Pinpoint the cell where the given text exists, returning its [X, Y] midpoint coordinate. 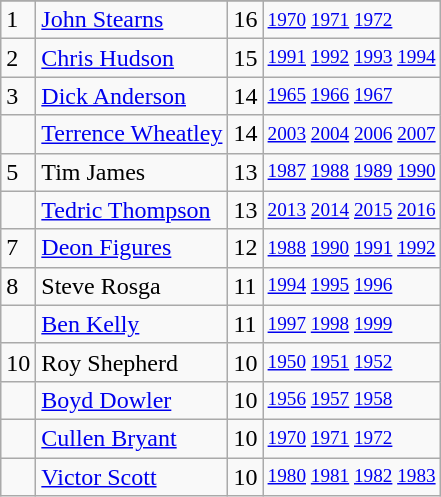
Deon Figures [132, 248]
Ben Kelly [132, 324]
1988 1990 1991 1992 [352, 248]
16 [246, 20]
Terrence Wheatley [132, 134]
Tedric Thompson [132, 210]
5 [18, 172]
3 [18, 96]
2003 2004 2006 2007 [352, 134]
1956 1957 1958 [352, 400]
2013 2014 2015 2016 [352, 210]
1965 1966 1967 [352, 96]
8 [18, 286]
1987 1988 1989 1990 [352, 172]
7 [18, 248]
Chris Hudson [132, 58]
2 [18, 58]
1991 1992 1993 1994 [352, 58]
Victor Scott [132, 477]
12 [246, 248]
Steve Rosga [132, 286]
Roy Shepherd [132, 362]
John Stearns [132, 20]
Dick Anderson [132, 96]
Boyd Dowler [132, 400]
1994 1995 1996 [352, 286]
1980 1981 1982 1983 [352, 477]
1997 1998 1999 [352, 324]
1950 1951 1952 [352, 362]
1 [18, 20]
15 [246, 58]
Tim James [132, 172]
Cullen Bryant [132, 438]
